Scan for the cell matching the given text and deliver its (x, y) coordinate at center. 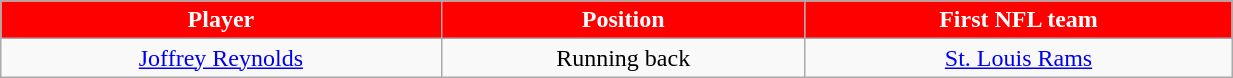
St. Louis Rams (1018, 58)
Joffrey Reynolds (221, 58)
Running back (623, 58)
Player (221, 20)
Position (623, 20)
First NFL team (1018, 20)
